Detect which cell encompasses the target text, then output its (x, y) center coordinate. 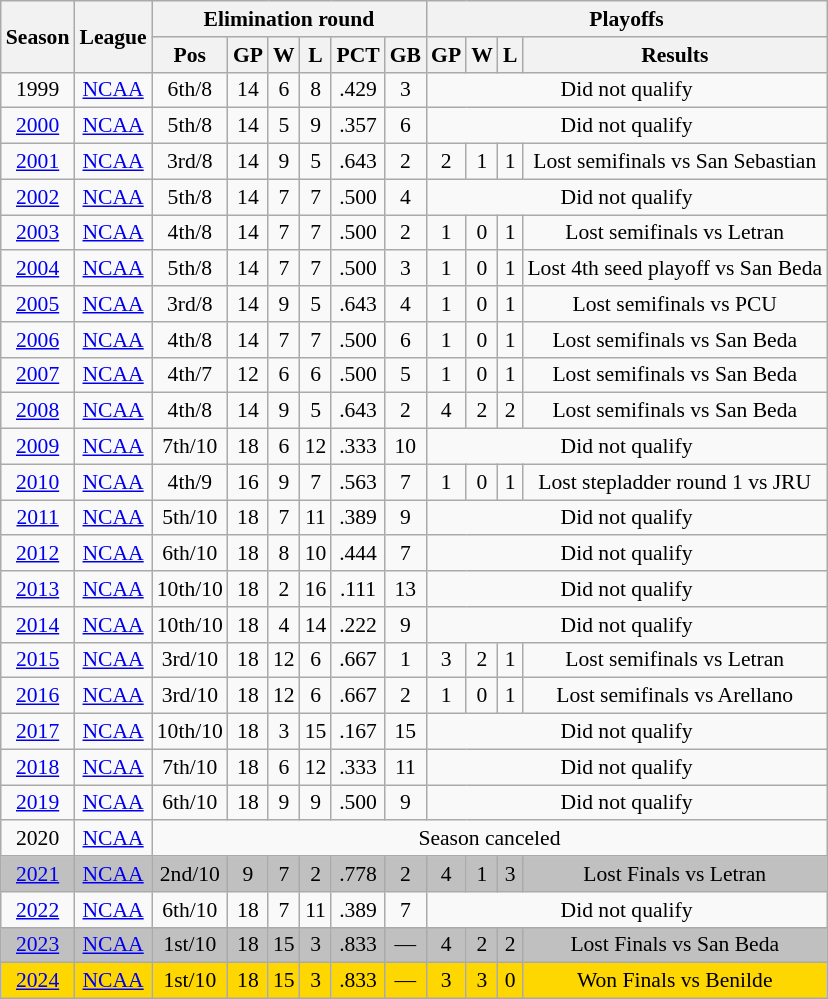
2001 (38, 162)
Elimination round (289, 19)
2020 (38, 839)
Season (38, 36)
.357 (358, 126)
Lost semifinals vs PCU (674, 304)
2012 (38, 554)
.167 (358, 732)
13 (406, 589)
Playoffs (626, 19)
2018 (38, 767)
2011 (38, 518)
.429 (358, 90)
Lost Finals vs Letran (674, 874)
Lost 4th seed playoff vs San Beda (674, 269)
2005 (38, 304)
2004 (38, 269)
2nd/10 (190, 874)
GB (406, 55)
2010 (38, 482)
2003 (38, 233)
Results (674, 55)
.111 (358, 589)
2022 (38, 910)
Lost Finals vs San Beda (674, 945)
2024 (38, 981)
PCT (358, 55)
.778 (358, 874)
2015 (38, 660)
Season canceled (490, 839)
2008 (38, 411)
Lost semifinals vs San Sebastian (674, 162)
League (112, 36)
2007 (38, 375)
.222 (358, 625)
2002 (38, 197)
5th/10 (190, 518)
Lost semifinals vs Arellano (674, 696)
1999 (38, 90)
4th/7 (190, 375)
.444 (358, 554)
2021 (38, 874)
2006 (38, 340)
2016 (38, 696)
2014 (38, 625)
2017 (38, 732)
Pos (190, 55)
.563 (358, 482)
2013 (38, 589)
2023 (38, 945)
2009 (38, 447)
Lost stepladder round 1 vs JRU (674, 482)
2000 (38, 126)
2019 (38, 803)
4th/9 (190, 482)
Won Finals vs Benilde (674, 981)
6th/8 (190, 90)
